Search for the cell housing the specified text and yield its [X, Y] center coordinate. 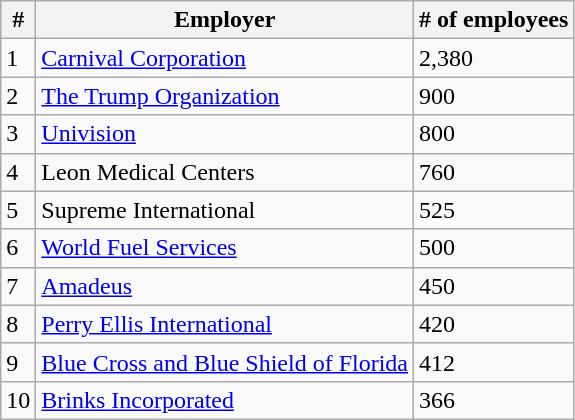
366 [494, 400]
Carnival Corporation [225, 58]
9 [18, 362]
World Fuel Services [225, 248]
Perry Ellis International [225, 324]
10 [18, 400]
412 [494, 362]
The Trump Organization [225, 96]
500 [494, 248]
420 [494, 324]
Blue Cross and Blue Shield of Florida [225, 362]
525 [494, 210]
Supreme International [225, 210]
7 [18, 286]
3 [18, 134]
8 [18, 324]
Employer [225, 20]
Univision [225, 134]
Leon Medical Centers [225, 172]
2 [18, 96]
# of employees [494, 20]
1 [18, 58]
4 [18, 172]
Amadeus [225, 286]
2,380 [494, 58]
5 [18, 210]
900 [494, 96]
6 [18, 248]
450 [494, 286]
# [18, 20]
800 [494, 134]
760 [494, 172]
Brinks Incorporated [225, 400]
